Find where the given text appears and provide that cell's center as [X, Y] coordinate. 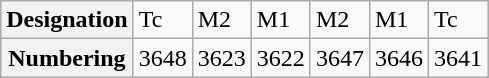
3646 [398, 58]
Numbering [67, 58]
3622 [280, 58]
Designation [67, 20]
3648 [162, 58]
3641 [458, 58]
3623 [222, 58]
3647 [340, 58]
